Return (x, y) of the center of cell containing provided text 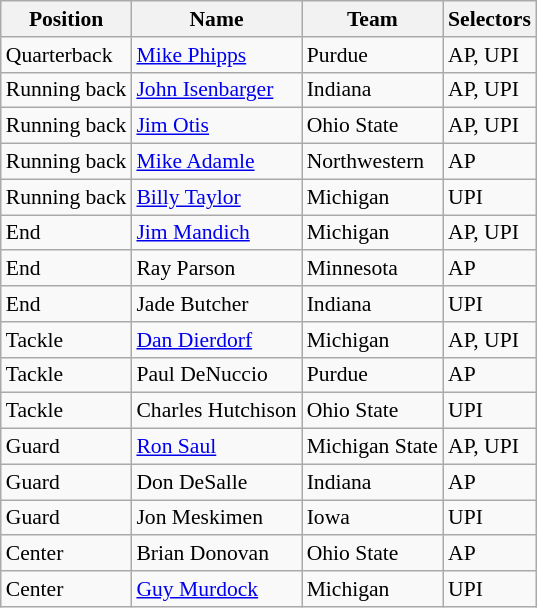
Charles Hutchison (216, 411)
Iowa (372, 518)
Name (216, 19)
Guy Murdock (216, 589)
Position (66, 19)
Jade Butcher (216, 304)
Quarterback (66, 55)
Mike Phipps (216, 55)
Jim Otis (216, 126)
Jim Mandich (216, 233)
Ron Saul (216, 447)
Northwestern (372, 162)
Team (372, 19)
John Isenbarger (216, 90)
Selectors (490, 19)
Michigan State (372, 447)
Minnesota (372, 269)
Jon Meskimen (216, 518)
Mike Adamle (216, 162)
Dan Dierdorf (216, 340)
Ray Parson (216, 269)
Don DeSalle (216, 482)
Brian Donovan (216, 554)
Paul DeNuccio (216, 375)
Billy Taylor (216, 197)
